Return [X, Y] of the center of cell containing provided text 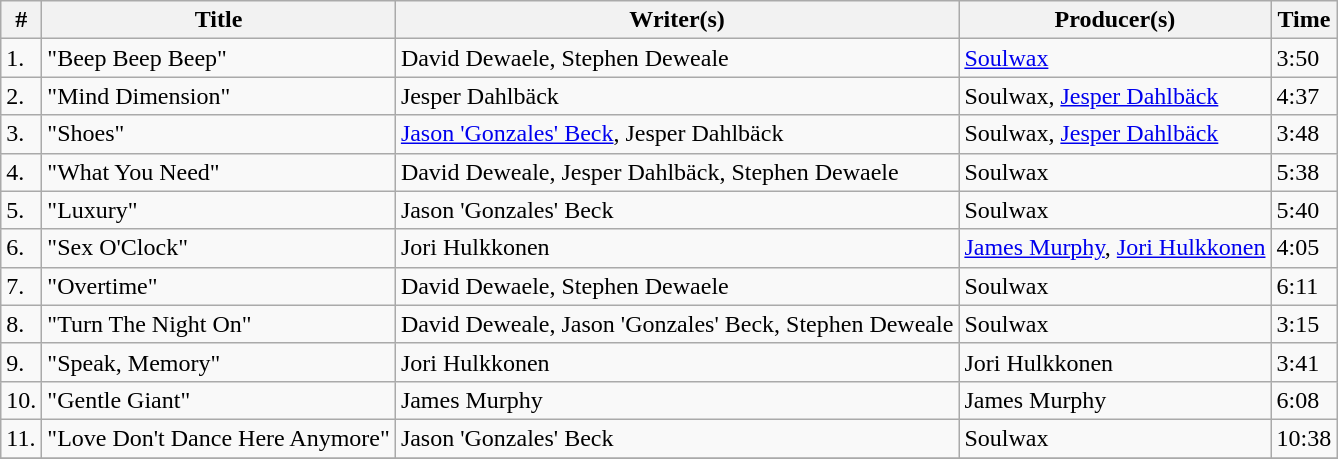
11. [22, 438]
6. [22, 248]
"Beep Beep Beep" [219, 58]
"Love Don't Dance Here Anymore" [219, 438]
David Deweale, Jesper Dahlbäck, Stephen Dewaele [677, 172]
David Dewaele, Stephen Dewaele [677, 286]
James Murphy, Jori Hulkkonen [1115, 248]
3. [22, 134]
4:05 [1304, 248]
10. [22, 400]
8. [22, 324]
"Gentle Giant" [219, 400]
Producer(s) [1115, 20]
9. [22, 362]
Jason 'Gonzales' Beck, Jesper Dahlbäck [677, 134]
5. [22, 210]
Title [219, 20]
4. [22, 172]
"Mind Dimension" [219, 96]
"Overtime" [219, 286]
3:41 [1304, 362]
David Deweale, Jason 'Gonzales' Beck, Stephen Deweale [677, 324]
1. [22, 58]
"Sex O'Clock" [219, 248]
"Speak, Memory" [219, 362]
"What You Need" [219, 172]
# [22, 20]
5:38 [1304, 172]
7. [22, 286]
3:48 [1304, 134]
"Turn The Night On" [219, 324]
5:40 [1304, 210]
3:50 [1304, 58]
Time [1304, 20]
3:15 [1304, 324]
"Luxury" [219, 210]
4:37 [1304, 96]
David Dewaele, Stephen Deweale [677, 58]
Jesper Dahlbäck [677, 96]
10:38 [1304, 438]
2. [22, 96]
6:08 [1304, 400]
"Shoes" [219, 134]
Writer(s) [677, 20]
6:11 [1304, 286]
